Output the (x, y) coordinate of the center of the cell containing the given text.  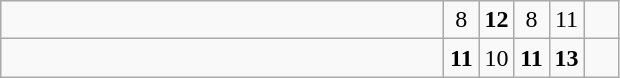
12 (496, 20)
13 (566, 58)
10 (496, 58)
